Provide the [X, Y] coordinate of the cell's center where the given text is located.  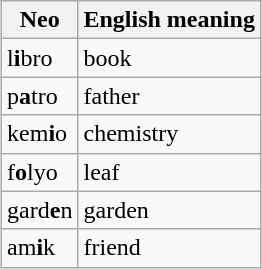
folyo [40, 172]
chemistry [169, 134]
friend [169, 248]
book [169, 58]
patro [40, 96]
leaf [169, 172]
amik [40, 248]
father [169, 96]
libro [40, 58]
English meaning [169, 20]
kemio [40, 134]
Neo [40, 20]
